Return (x, y) of the center of cell containing provided text 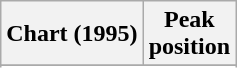
Chart (1995) (72, 34)
Peakposition (189, 34)
